Extract the (X, Y) coordinate from the center of the cell holding the provided text.  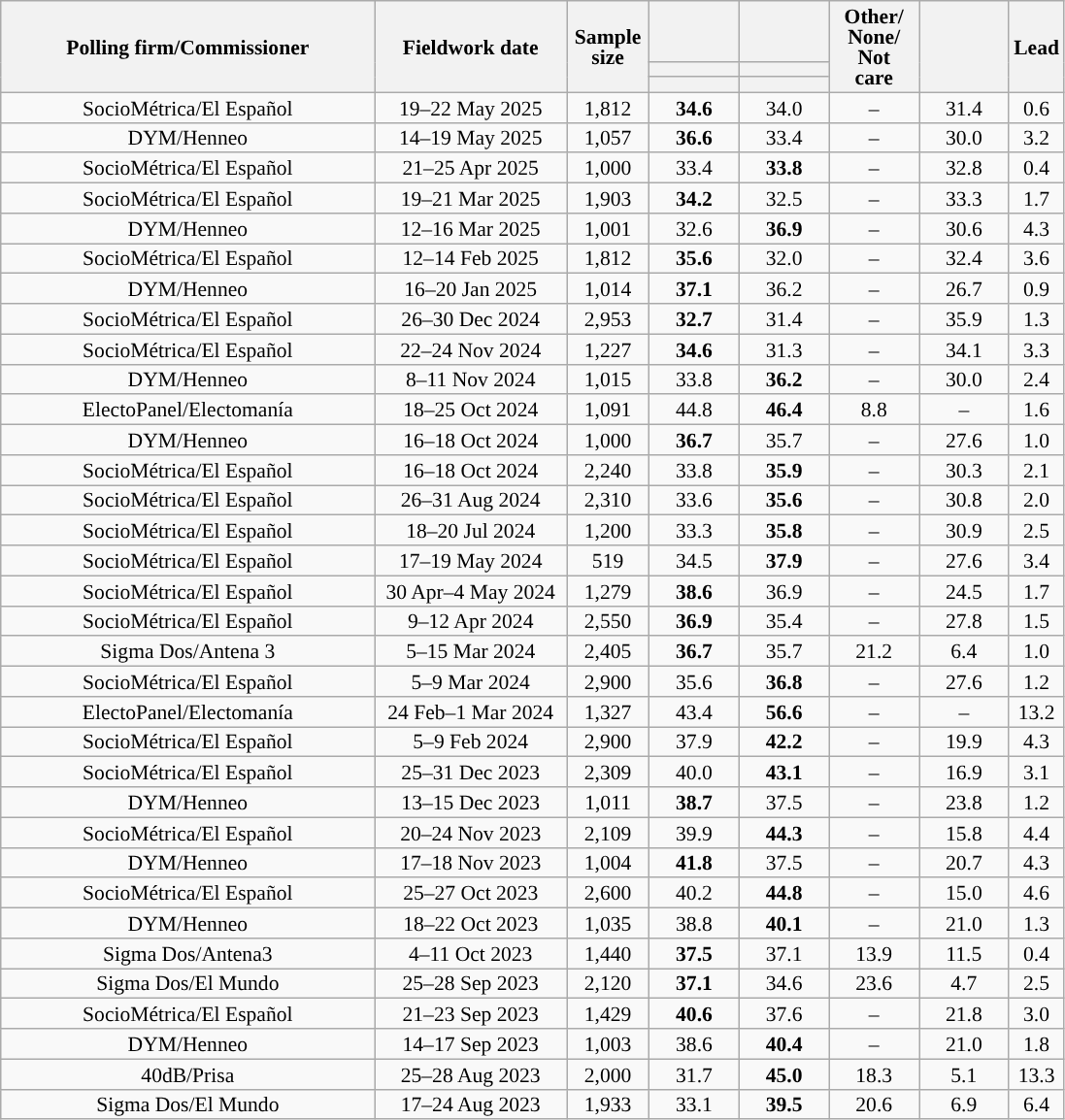
18–25 Oct 2024 (471, 410)
46.4 (784, 410)
2,240 (608, 470)
56.6 (784, 712)
40.2 (695, 893)
30.9 (963, 530)
45.0 (784, 1073)
18–22 Oct 2023 (471, 924)
3.3 (1037, 349)
23.6 (874, 984)
2.4 (1037, 379)
35.8 (784, 530)
38.8 (695, 924)
8.8 (874, 410)
5–9 Feb 2024 (471, 741)
21.2 (874, 652)
1.6 (1037, 410)
13.3 (1037, 1073)
5–9 Mar 2024 (471, 681)
3.1 (1037, 773)
4.6 (1037, 893)
2.0 (1037, 501)
24.5 (963, 590)
1,091 (608, 410)
13.2 (1037, 712)
25–27 Oct 2023 (471, 893)
4.7 (963, 984)
0.6 (1037, 107)
17–19 May 2024 (471, 561)
1,001 (608, 229)
12–14 Feb 2025 (471, 258)
26.7 (963, 289)
1,003 (608, 1044)
27.8 (963, 621)
Sigma Dos/Antena 3 (188, 652)
519 (608, 561)
32.6 (695, 229)
34.2 (695, 198)
5.1 (963, 1073)
4.4 (1037, 833)
1.8 (1037, 1044)
32.0 (784, 258)
1,011 (608, 802)
30.3 (963, 470)
6.9 (963, 1104)
1,903 (608, 198)
23.8 (963, 802)
5–15 Mar 2024 (471, 652)
37.6 (784, 1013)
14–19 May 2025 (471, 138)
36.6 (695, 138)
1,933 (608, 1104)
1,429 (608, 1013)
44.3 (784, 833)
1,014 (608, 289)
15.8 (963, 833)
43.4 (695, 712)
18.3 (874, 1073)
32.8 (963, 169)
1,440 (608, 953)
Lead (1037, 47)
20.7 (963, 862)
3.2 (1037, 138)
18–20 Jul 2024 (471, 530)
26–31 Aug 2024 (471, 501)
40.6 (695, 1013)
15.0 (963, 893)
1,057 (608, 138)
33.6 (695, 501)
25–28 Aug 2023 (471, 1073)
1,035 (608, 924)
25–31 Dec 2023 (471, 773)
19–22 May 2025 (471, 107)
25–28 Sep 2023 (471, 984)
9–12 Apr 2024 (471, 621)
1,327 (608, 712)
3.4 (1037, 561)
2.1 (1037, 470)
26–30 Dec 2024 (471, 318)
2,120 (608, 984)
2,953 (608, 318)
3.0 (1037, 1013)
17–18 Nov 2023 (471, 862)
32.5 (784, 198)
30 Apr–4 May 2024 (471, 590)
39.9 (695, 833)
1,015 (608, 379)
Sigma Dos/Antena3 (188, 953)
17–24 Aug 2023 (471, 1104)
41.8 (695, 862)
20.6 (874, 1104)
16–20 Jan 2025 (471, 289)
2,550 (608, 621)
36.8 (784, 681)
Fieldwork date (471, 47)
8–11 Nov 2024 (471, 379)
13.9 (874, 953)
34.5 (695, 561)
35.4 (784, 621)
21.8 (963, 1013)
0.9 (1037, 289)
42.2 (784, 741)
16.9 (963, 773)
34.0 (784, 107)
1,200 (608, 530)
22–24 Nov 2024 (471, 349)
32.4 (963, 258)
2,000 (608, 1073)
1,279 (608, 590)
12–16 Mar 2025 (471, 229)
19–21 Mar 2025 (471, 198)
40.0 (695, 773)
2,600 (608, 893)
11.5 (963, 953)
Other/None/Notcare (874, 47)
24 Feb–1 Mar 2024 (471, 712)
38.7 (695, 802)
40.1 (784, 924)
30.6 (963, 229)
32.7 (695, 318)
21–23 Sep 2023 (471, 1013)
20–24 Nov 2023 (471, 833)
31.3 (784, 349)
Polling firm/Commissioner (188, 47)
21–25 Apr 2025 (471, 169)
2,405 (608, 652)
40dB/Prisa (188, 1073)
2,109 (608, 833)
43.1 (784, 773)
30.8 (963, 501)
13–15 Dec 2023 (471, 802)
1.5 (1037, 621)
33.1 (695, 1104)
14–17 Sep 2023 (471, 1044)
34.1 (963, 349)
19.9 (963, 741)
40.4 (784, 1044)
2,310 (608, 501)
2,309 (608, 773)
4–11 Oct 2023 (471, 953)
Sample size (608, 47)
1,004 (608, 862)
3.6 (1037, 258)
1,227 (608, 349)
39.5 (784, 1104)
31.7 (695, 1073)
